Extract the (X, Y) coordinate from the center of the cell holding the provided text.  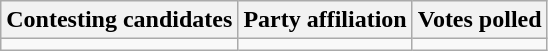
Party affiliation (325, 20)
Votes polled (480, 20)
Contesting candidates (120, 20)
